Pinpoint the cell where the given text exists, returning its (X, Y) midpoint coordinate. 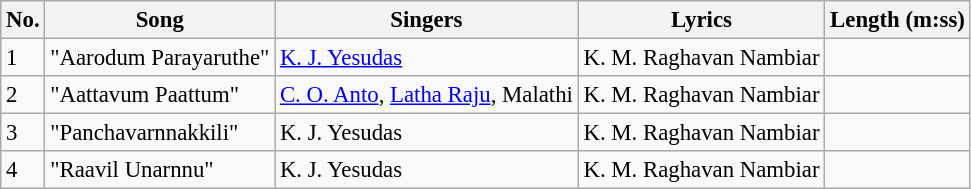
4 (23, 170)
2 (23, 95)
Song (160, 20)
3 (23, 133)
Length (m:ss) (898, 20)
"Panchavarnnakkili" (160, 133)
"Aattavum Paattum" (160, 95)
C. O. Anto, Latha Raju, Malathi (427, 95)
No. (23, 20)
1 (23, 58)
Lyrics (702, 20)
Singers (427, 20)
"Aarodum Parayaruthe" (160, 58)
"Raavil Unarnnu" (160, 170)
